Extract the (X, Y) coordinate from the center of the cell holding the provided text.  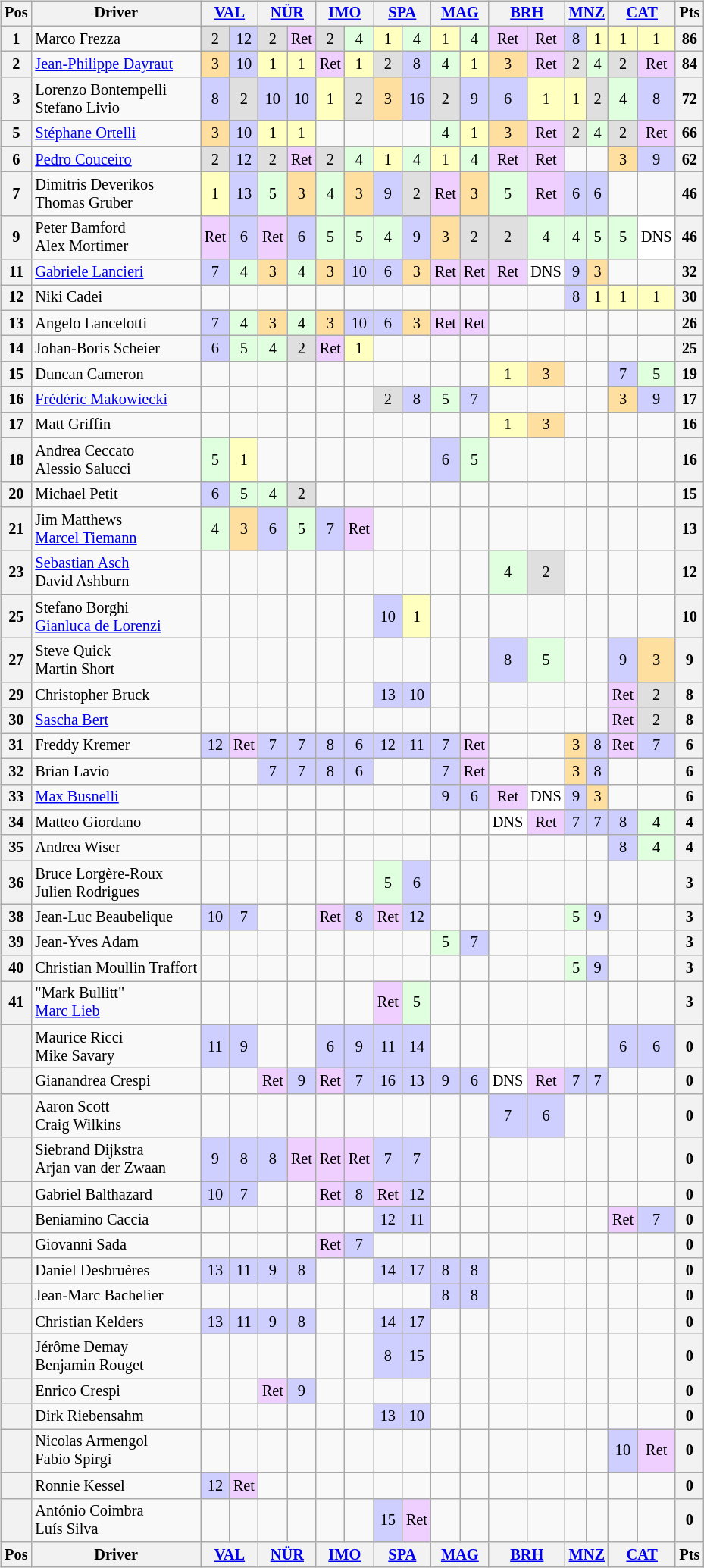
Enrico Crespi (115, 1391)
Frédéric Makowiecki (115, 400)
26 (690, 323)
Bruce Lorgère-Roux Julien Rodrigues (115, 883)
Niki Cadei (115, 298)
Peter Bamford Alex Mortimer (115, 237)
Andrea Ceccato Alessio Salucci (115, 459)
Lorenzo Bontempelli Stefano Livio (115, 99)
Gabriele Lancieri (115, 272)
Matt Griffin (115, 425)
33 (16, 797)
Dimitris Deverikos Thomas Gruber (115, 194)
Brian Lavio (115, 771)
21 (16, 529)
Andrea Wiser (115, 848)
Siebrand Dijkstra Arjan van der Zwaan (115, 1159)
Matteo Giordano (115, 823)
Nicolas Armengol Fabio Spirgi (115, 1451)
Marco Frezza (115, 39)
Maurice Ricci Mike Savary (115, 1046)
Steve Quick Martin Short (115, 660)
António Coimbra Luís Silva (115, 1520)
Daniel Desbruères (115, 1271)
Sascha Bert (115, 720)
41 (16, 1003)
Aaron Scott Craig Wilkins (115, 1116)
Jim Matthews Marcel Tiemann (115, 529)
Johan-Boris Scheier (115, 349)
Duncan Cameron (115, 375)
Giovanni Sada (115, 1245)
Stéphane Ortelli (115, 133)
72 (690, 99)
"Mark Bullitt" Marc Lieb (115, 1003)
19 (690, 375)
39 (16, 942)
18 (16, 459)
Jean-Marc Bachelier (115, 1297)
Max Busnelli (115, 797)
86 (690, 39)
Pedro Couceiro (115, 159)
Jérôme Demay Benjamin Rouget (115, 1356)
Dirk Riebensahm (115, 1416)
40 (16, 968)
38 (16, 917)
31 (16, 746)
Angelo Lancelotti (115, 323)
Michael Petit (115, 494)
Christian Moullin Traffort (115, 968)
35 (16, 848)
Jean-Philippe Dayraut (115, 64)
36 (16, 883)
Sebastian Asch David Ashburn (115, 572)
27 (16, 660)
Christopher Bruck (115, 695)
Gianandrea Crespi (115, 1081)
23 (16, 572)
62 (690, 159)
Christian Kelders (115, 1322)
Beniamino Caccia (115, 1220)
34 (16, 823)
Jean-Yves Adam (115, 942)
66 (690, 133)
Jean-Luc Beaubelique (115, 917)
84 (690, 64)
Ronnie Kessel (115, 1485)
Stefano Borghi Gianluca de Lorenzi (115, 616)
29 (16, 695)
20 (16, 494)
Freddy Kremer (115, 746)
Gabriel Balthazard (115, 1194)
